Return the (x, y) coordinate for the center point of the cell that contains the specified text.  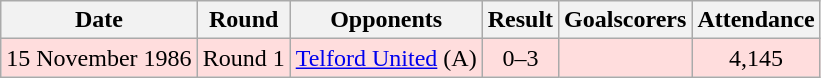
15 November 1986 (99, 58)
Telford United (A) (386, 58)
Result (520, 20)
Opponents (386, 20)
Goalscorers (626, 20)
Round (244, 20)
Attendance (756, 20)
Date (99, 20)
Round 1 (244, 58)
0–3 (520, 58)
4,145 (756, 58)
